Return the (X, Y) coordinate for the center point of the cell that contains the specified text.  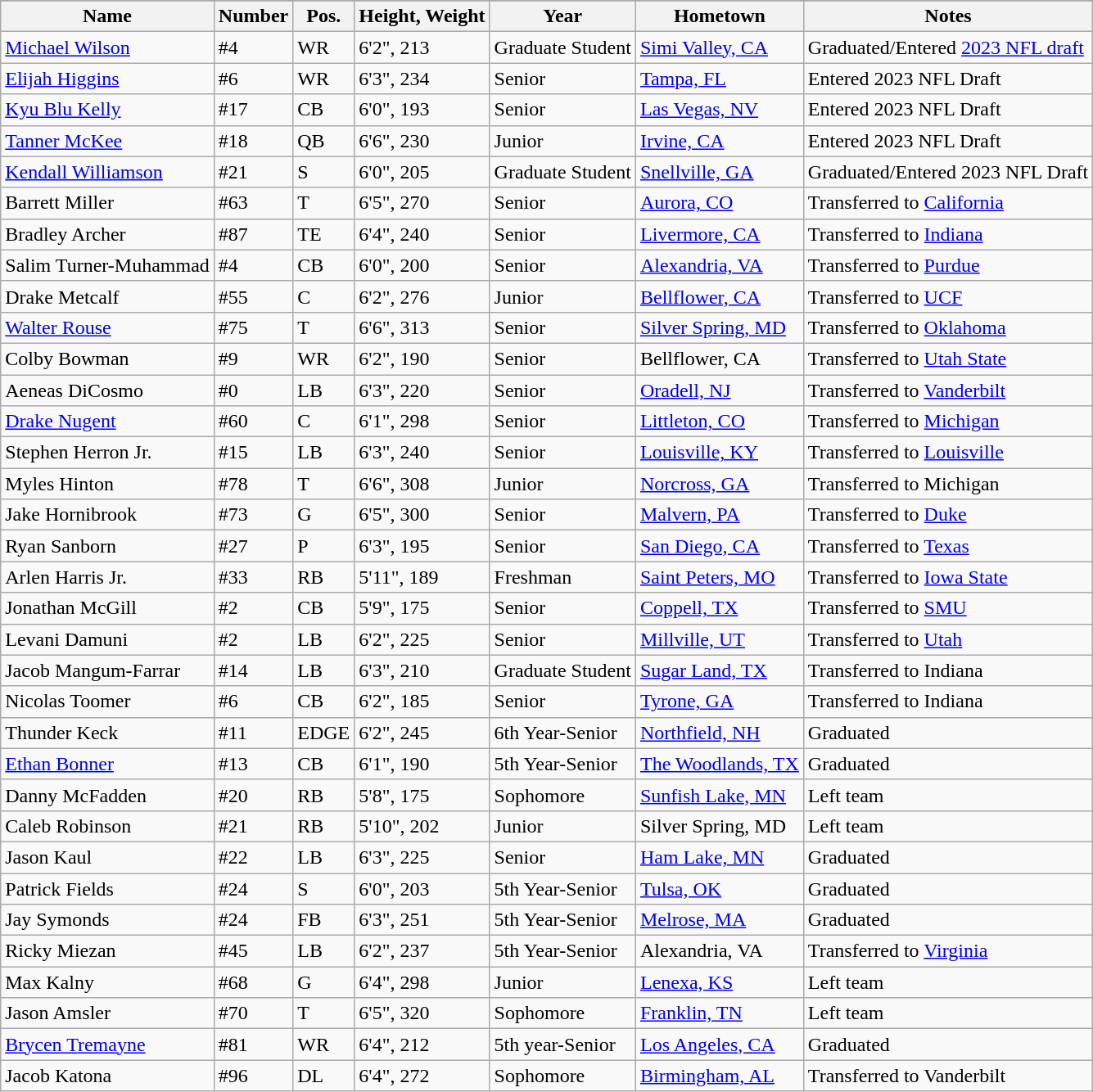
6'3", 195 (422, 546)
Graduated/Entered 2023 NFL draft (948, 47)
Saint Peters, MO (719, 577)
Notes (948, 16)
#33 (253, 577)
Aurora, CO (719, 203)
Jason Kaul (108, 857)
6'4", 272 (422, 1076)
6'6", 308 (422, 484)
#14 (253, 670)
Transferred to UCF (948, 296)
6'3", 240 (422, 453)
#55 (253, 296)
Transferred to Texas (948, 546)
Ricky Miezan (108, 951)
QB (324, 141)
6'0", 203 (422, 888)
#45 (253, 951)
Ryan Sanborn (108, 546)
Freshman (562, 577)
6'4", 298 (422, 982)
6'3", 220 (422, 390)
Kyu Blu Kelly (108, 110)
The Woodlands, TX (719, 764)
Lenexa, KS (719, 982)
Jason Amsler (108, 1013)
Drake Metcalf (108, 296)
#18 (253, 141)
Jake Hornibrook (108, 515)
6'2", 276 (422, 296)
Year (562, 16)
Elijah Higgins (108, 79)
Transferred to Iowa State (948, 577)
#13 (253, 764)
Littleton, CO (719, 422)
Irvine, CA (719, 141)
6'6", 230 (422, 141)
6'0", 193 (422, 110)
#60 (253, 422)
Levani Damuni (108, 639)
Sunfish Lake, MN (719, 795)
Hometown (719, 16)
#87 (253, 234)
6'3", 251 (422, 920)
#17 (253, 110)
5th year-Senior (562, 1045)
Tampa, FL (719, 79)
Tanner McKee (108, 141)
#81 (253, 1045)
#15 (253, 453)
6'2", 225 (422, 639)
Birmingham, AL (719, 1076)
Graduated/Entered 2023 NFL Draft (948, 172)
Arlen Harris Jr. (108, 577)
#75 (253, 327)
Transferred to Utah State (948, 359)
P (324, 546)
TE (324, 234)
Los Angeles, CA (719, 1045)
Height, Weight (422, 16)
6th Year-Senior (562, 733)
6'2", 190 (422, 359)
#20 (253, 795)
Transferred to Virginia (948, 951)
6'4", 240 (422, 234)
Transferred to Utah (948, 639)
Transferred to Duke (948, 515)
Danny McFadden (108, 795)
5'9", 175 (422, 608)
5'10", 202 (422, 826)
6'3", 210 (422, 670)
6'6", 313 (422, 327)
Salim Turner-Muhammad (108, 265)
#73 (253, 515)
Northfield, NH (719, 733)
Las Vegas, NV (719, 110)
Nicolas Toomer (108, 702)
#11 (253, 733)
#22 (253, 857)
DL (324, 1076)
Millville, UT (719, 639)
#27 (253, 546)
6'0", 200 (422, 265)
Tyrone, GA (719, 702)
Melrose, MA (719, 920)
Stephen Herron Jr. (108, 453)
Malvern, PA (719, 515)
5'8", 175 (422, 795)
Transferred to Louisville (948, 453)
Caleb Robinson (108, 826)
Pos. (324, 16)
Franklin, TN (719, 1013)
Brycen Tremayne (108, 1045)
Jay Symonds (108, 920)
5'11", 189 (422, 577)
EDGE (324, 733)
Number (253, 16)
6'2", 237 (422, 951)
Jonathan McGill (108, 608)
6'2", 213 (422, 47)
Colby Bowman (108, 359)
6'2", 245 (422, 733)
Barrett Miller (108, 203)
#96 (253, 1076)
Simi Valley, CA (719, 47)
6'3", 234 (422, 79)
6'5", 320 (422, 1013)
Oradell, NJ (719, 390)
#9 (253, 359)
San Diego, CA (719, 546)
Max Kalny (108, 982)
6'0", 205 (422, 172)
Thunder Keck (108, 733)
Louisville, KY (719, 453)
Transferred to SMU (948, 608)
Michael Wilson (108, 47)
Norcross, GA (719, 484)
#63 (253, 203)
Bradley Archer (108, 234)
Myles Hinton (108, 484)
#70 (253, 1013)
6'2", 185 (422, 702)
Aeneas DiCosmo (108, 390)
6'1", 190 (422, 764)
FB (324, 920)
Ham Lake, MN (719, 857)
6'5", 300 (422, 515)
Tulsa, OK (719, 888)
Transferred to Purdue (948, 265)
Transferred to California (948, 203)
Coppell, TX (719, 608)
#0 (253, 390)
Snellville, GA (719, 172)
Walter Rouse (108, 327)
Drake Nugent (108, 422)
6'1", 298 (422, 422)
Jacob Katona (108, 1076)
Sugar Land, TX (719, 670)
Kendall Williamson (108, 172)
6'5", 270 (422, 203)
#68 (253, 982)
Patrick Fields (108, 888)
Name (108, 16)
6'3", 225 (422, 857)
Transferred to Oklahoma (948, 327)
Livermore, CA (719, 234)
#78 (253, 484)
Ethan Bonner (108, 764)
Jacob Mangum-Farrar (108, 670)
6'4", 212 (422, 1045)
